For the text-containing cell, return its midpoint in (x, y) coordinate format. 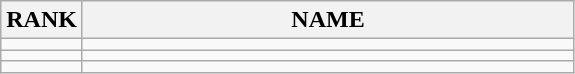
NAME (328, 20)
RANK (42, 20)
